Identify which cell holds the provided text, then report its [X, Y] central coordinate. 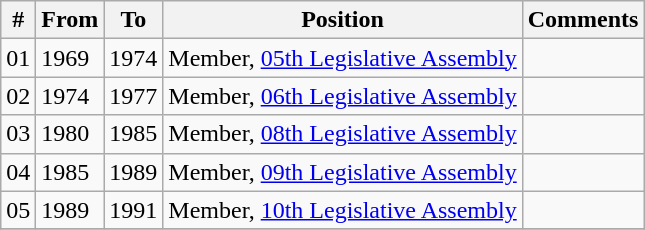
1977 [134, 96]
Member, 06th Legislative Assembly [342, 96]
Comments [583, 20]
Member, 05th Legislative Assembly [342, 58]
Member, 08th Legislative Assembly [342, 134]
From [70, 20]
1969 [70, 58]
05 [18, 210]
Position [342, 20]
Member, 10th Legislative Assembly [342, 210]
04 [18, 172]
02 [18, 96]
# [18, 20]
03 [18, 134]
Member, 09th Legislative Assembly [342, 172]
01 [18, 58]
1991 [134, 210]
1980 [70, 134]
To [134, 20]
